Output the [X, Y] coordinate of the center of the cell containing the given text.  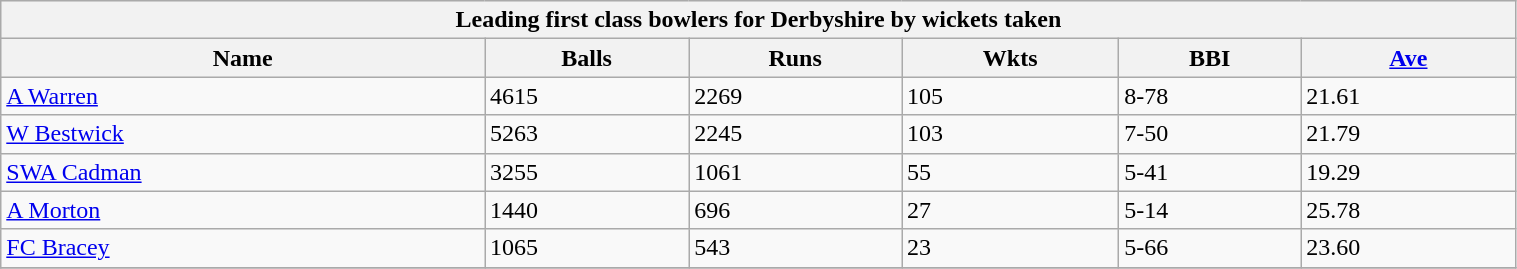
2269 [796, 96]
1440 [587, 210]
105 [1010, 96]
25.78 [1408, 210]
Wkts [1010, 58]
1065 [587, 248]
5-66 [1210, 248]
27 [1010, 210]
21.61 [1408, 96]
7-50 [1210, 134]
FC Bracey [243, 248]
543 [796, 248]
23.60 [1408, 248]
4615 [587, 96]
W Bestwick [243, 134]
2245 [796, 134]
Name [243, 58]
A Morton [243, 210]
SWA Cadman [243, 172]
Ave [1408, 58]
8-78 [1210, 96]
21.79 [1408, 134]
5263 [587, 134]
19.29 [1408, 172]
23 [1010, 248]
A Warren [243, 96]
Balls [587, 58]
696 [796, 210]
5-41 [1210, 172]
Leading first class bowlers for Derbyshire by wickets taken [758, 20]
5-14 [1210, 210]
3255 [587, 172]
103 [1010, 134]
BBI [1210, 58]
Runs [796, 58]
55 [1010, 172]
1061 [796, 172]
